From the cell containing the given text, extract its center point as [X, Y] coordinate. 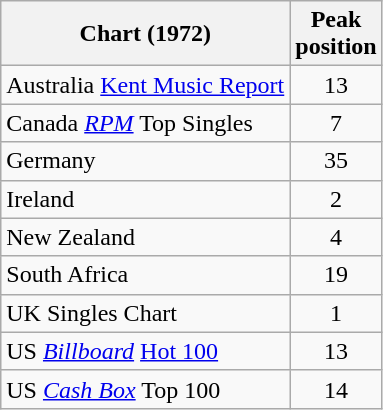
UK Singles Chart [146, 313]
2 [336, 199]
US Cash Box Top 100 [146, 389]
Germany [146, 161]
New Zealand [146, 237]
Chart (1972) [146, 34]
Canada RPM Top Singles [146, 123]
US Billboard Hot 100 [146, 351]
19 [336, 275]
7 [336, 123]
35 [336, 161]
Australia Kent Music Report [146, 85]
South Africa [146, 275]
14 [336, 389]
4 [336, 237]
Peakposition [336, 34]
1 [336, 313]
Ireland [146, 199]
